Pinpoint the cell where the given text exists, returning its (X, Y) midpoint coordinate. 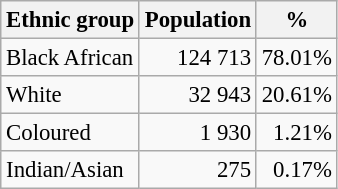
Black African (70, 58)
275 (198, 170)
White (70, 95)
20.61% (296, 95)
Indian/Asian (70, 170)
% (296, 20)
Ethnic group (70, 20)
Population (198, 20)
1 930 (198, 133)
32 943 (198, 95)
78.01% (296, 58)
1.21% (296, 133)
124 713 (198, 58)
0.17% (296, 170)
Coloured (70, 133)
